From the cell containing the given text, extract its center point as (x, y) coordinate. 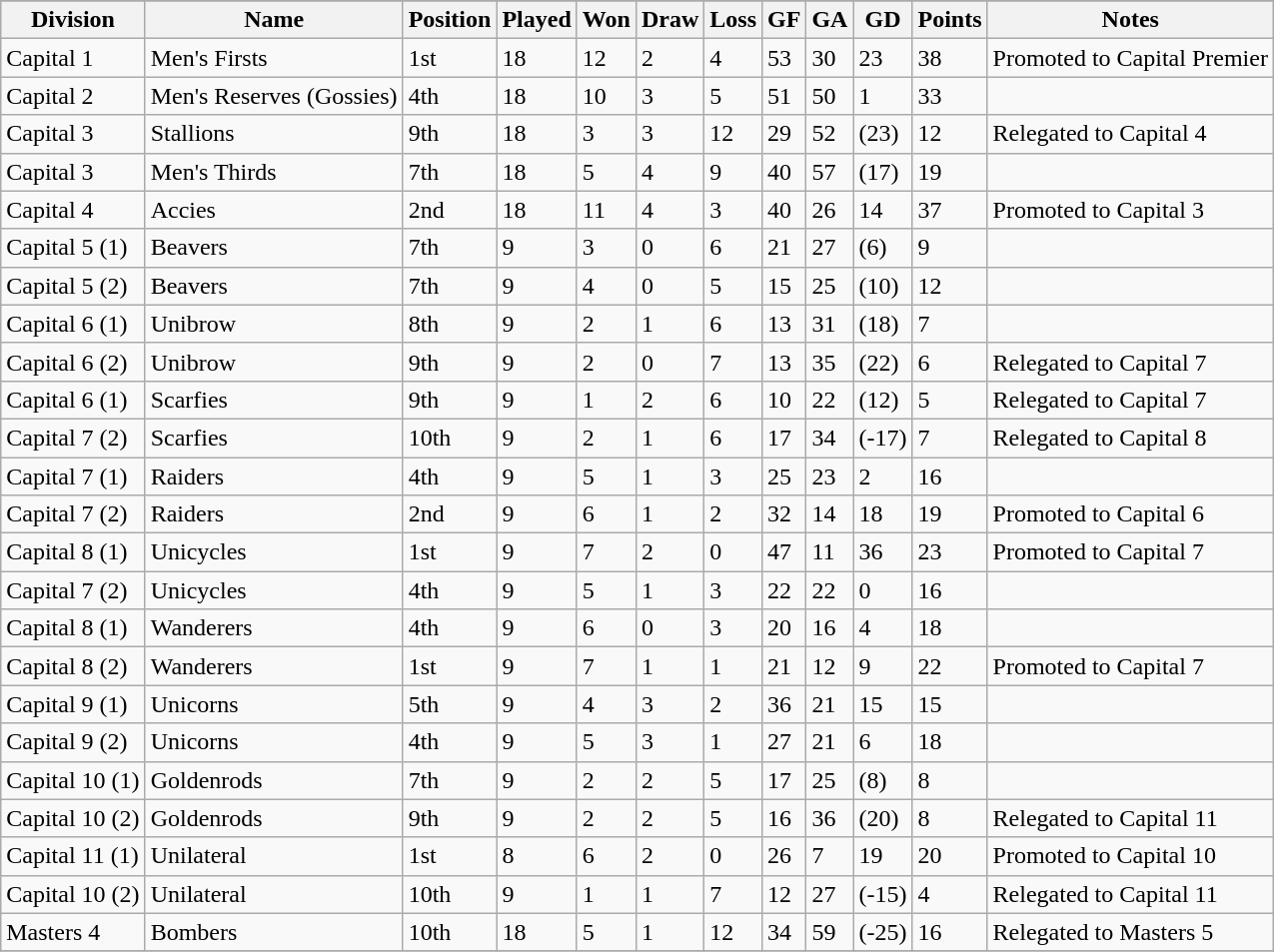
51 (784, 96)
8th (450, 324)
Relegated to Capital 4 (1130, 134)
(-17) (883, 438)
35 (829, 362)
50 (829, 96)
Promoted to Capital 3 (1130, 210)
Promoted to Capital 6 (1130, 514)
Men's Firsts (274, 58)
Capital 11 (1) (73, 856)
Draw (669, 20)
Capital 9 (2) (73, 742)
(6) (883, 248)
Capital 5 (1) (73, 248)
(8) (883, 780)
Loss (733, 20)
37 (949, 210)
Bombers (274, 932)
(18) (883, 324)
(22) (883, 362)
Capital 4 (73, 210)
Relegated to Capital 8 (1130, 438)
Men's Thirds (274, 172)
(10) (883, 286)
GD (883, 20)
Notes (1130, 20)
Played (537, 20)
Name (274, 20)
Capital 7 (1) (73, 476)
Capital 6 (2) (73, 362)
30 (829, 58)
Men's Reserves (Gossies) (274, 96)
GF (784, 20)
47 (784, 552)
(-15) (883, 894)
33 (949, 96)
Promoted to Capital Premier (1130, 58)
5th (450, 704)
Capital 1 (73, 58)
(20) (883, 818)
29 (784, 134)
Position (450, 20)
Capital 9 (1) (73, 704)
Capital 2 (73, 96)
Relegated to Masters 5 (1130, 932)
31 (829, 324)
(12) (883, 400)
(-25) (883, 932)
Division (73, 20)
(23) (883, 134)
(17) (883, 172)
53 (784, 58)
Promoted to Capital 10 (1130, 856)
57 (829, 172)
52 (829, 134)
Accies (274, 210)
Capital 8 (2) (73, 666)
38 (949, 58)
32 (784, 514)
Won (606, 20)
Points (949, 20)
Masters 4 (73, 932)
Stallions (274, 134)
Capital 10 (1) (73, 780)
GA (829, 20)
Capital 5 (2) (73, 286)
59 (829, 932)
